Return (X, Y) of the center of cell containing provided text 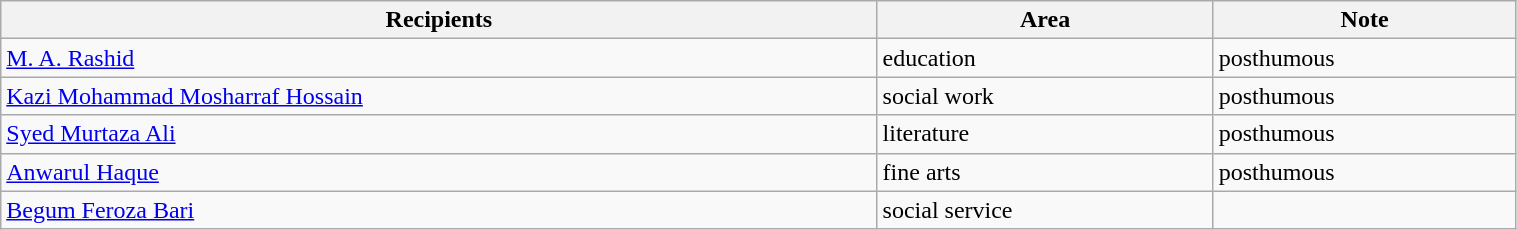
M. A. Rashid (439, 58)
fine arts (1045, 172)
Anwarul Haque (439, 172)
social service (1045, 210)
social work (1045, 96)
Note (1364, 20)
Kazi Mohammad Mosharraf Hossain (439, 96)
Area (1045, 20)
Recipients (439, 20)
Begum Feroza Bari (439, 210)
literature (1045, 134)
Syed Murtaza Ali (439, 134)
education (1045, 58)
